Scan for the cell matching the given text and deliver its (X, Y) coordinate at center. 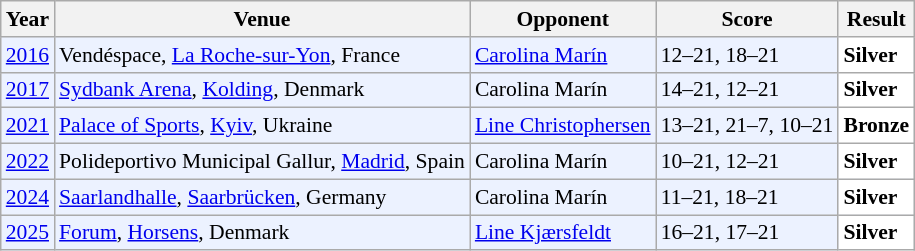
Score (748, 19)
2025 (28, 233)
11–21, 18–21 (748, 197)
13–21, 21–7, 10–21 (748, 126)
Opponent (563, 19)
2016 (28, 55)
Polideportivo Municipal Gallur, Madrid, Spain (262, 162)
Vendéspace, La Roche-sur-Yon, France (262, 55)
Sydbank Arena, Kolding, Denmark (262, 90)
Forum, Horsens, Denmark (262, 233)
2021 (28, 126)
10–21, 12–21 (748, 162)
Palace of Sports, Kyiv, Ukraine (262, 126)
Saarlandhalle, Saarbrücken, Germany (262, 197)
Result (876, 19)
16–21, 17–21 (748, 233)
Venue (262, 19)
2017 (28, 90)
14–21, 12–21 (748, 90)
Line Kjærsfeldt (563, 233)
2022 (28, 162)
12–21, 18–21 (748, 55)
Bronze (876, 126)
Year (28, 19)
2024 (28, 197)
Line Christophersen (563, 126)
